Extract the (X, Y) coordinate from the center of the cell holding the provided text.  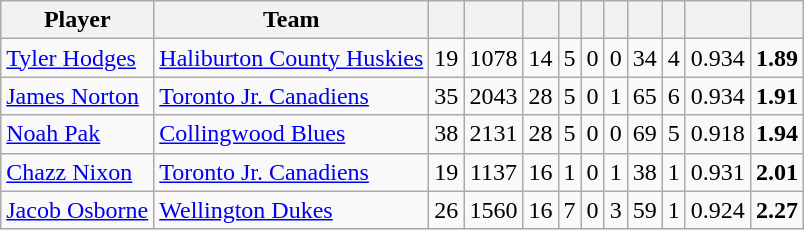
1.89 (776, 58)
0.924 (718, 210)
Wellington Dukes (292, 210)
1.94 (776, 134)
Noah Pak (78, 134)
2.27 (776, 210)
2.01 (776, 172)
69 (644, 134)
1137 (494, 172)
Chazz Nixon (78, 172)
1560 (494, 210)
1.91 (776, 96)
Team (292, 20)
65 (644, 96)
2131 (494, 134)
59 (644, 210)
Player (78, 20)
Haliburton County Huskies (292, 58)
35 (446, 96)
Jacob Osborne (78, 210)
14 (540, 58)
34 (644, 58)
4 (674, 58)
James Norton (78, 96)
3 (616, 210)
6 (674, 96)
2043 (494, 96)
Tyler Hodges (78, 58)
26 (446, 210)
0.931 (718, 172)
0.918 (718, 134)
1078 (494, 58)
Collingwood Blues (292, 134)
7 (570, 210)
